Output the [x, y] coordinate of the center of the cell containing the given text.  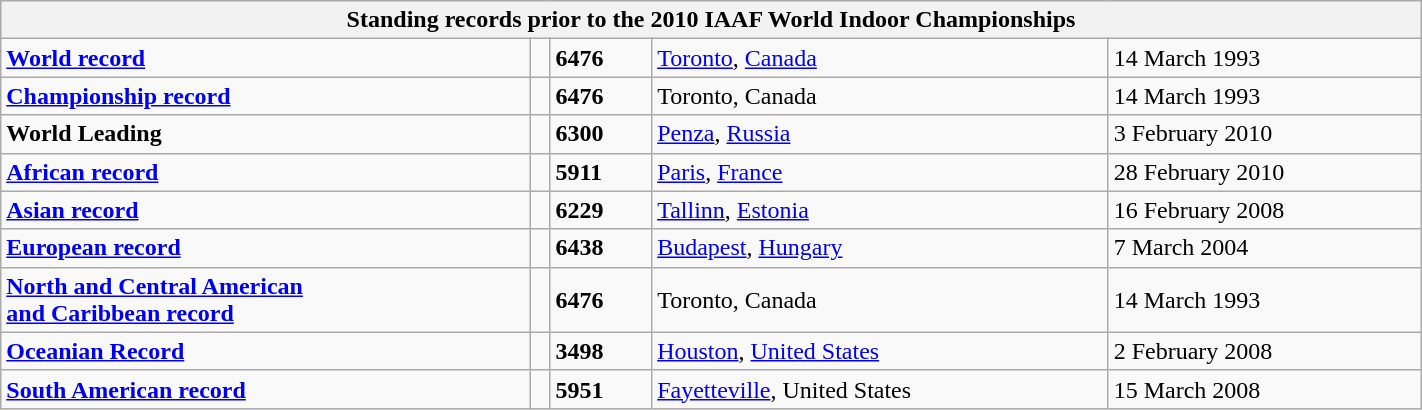
Budapest, Hungary [880, 248]
6300 [601, 134]
3498 [601, 351]
Fayetteville, United States [880, 389]
28 February 2010 [1264, 172]
Penza, Russia [880, 134]
6229 [601, 210]
World Leading [266, 134]
Championship record [266, 96]
2 February 2008 [1264, 351]
Houston, United States [880, 351]
Standing records prior to the 2010 IAAF World Indoor Championships [711, 20]
3 February 2010 [1264, 134]
African record [266, 172]
5951 [601, 389]
5911 [601, 172]
6438 [601, 248]
World record [266, 58]
Paris, France [880, 172]
European record [266, 248]
15 March 2008 [1264, 389]
Oceanian Record [266, 351]
Tallinn, Estonia [880, 210]
North and Central American and Caribbean record [266, 300]
Asian record [266, 210]
16 February 2008 [1264, 210]
7 March 2004 [1264, 248]
South American record [266, 389]
